Return the (X, Y) coordinate for the center point of the cell that contains the specified text.  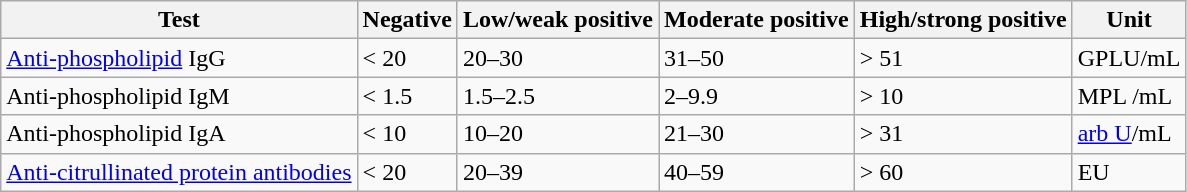
2–9.9 (756, 96)
31–50 (756, 58)
20–30 (558, 58)
21–30 (756, 134)
> 60 (963, 172)
Moderate positive (756, 20)
GPLU/mL (1129, 58)
Low/weak positive (558, 20)
EU (1129, 172)
40–59 (756, 172)
Anti-phospholipid IgA (179, 134)
Test (179, 20)
Unit (1129, 20)
MPL /mL (1129, 96)
> 10 (963, 96)
Anti-phospholipid IgM (179, 96)
High/strong positive (963, 20)
20–39 (558, 172)
< 10 (407, 134)
1.5–2.5 (558, 96)
> 31 (963, 134)
arb U/mL (1129, 134)
Anti-phospholipid IgG (179, 58)
< 1.5 (407, 96)
> 51 (963, 58)
Negative (407, 20)
Anti-citrullinated protein antibodies (179, 172)
10–20 (558, 134)
